Find where the given text appears and provide that cell's center as (x, y) coordinate. 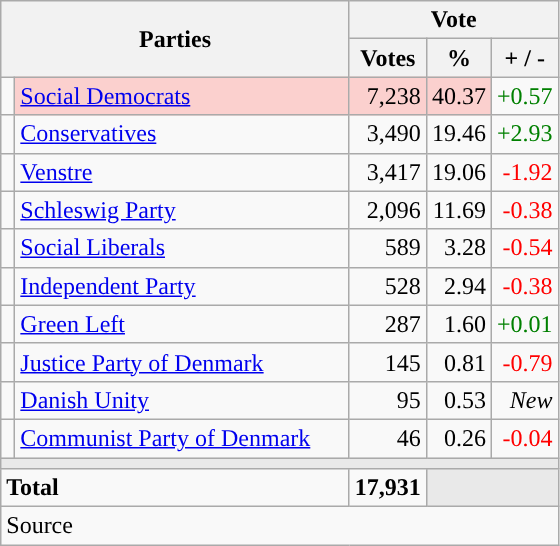
7,238 (388, 96)
19.06 (458, 172)
Danish Unity (182, 400)
287 (388, 324)
Social Liberals (182, 248)
0.26 (458, 438)
589 (388, 248)
3,417 (388, 172)
0.81 (458, 362)
-0.79 (524, 362)
2,096 (388, 210)
40.37 (458, 96)
46 (388, 438)
Social Democrats (182, 96)
Green Left (182, 324)
+ / - (524, 58)
Venstre (182, 172)
+0.57 (524, 96)
New (524, 400)
1.60 (458, 324)
19.46 (458, 134)
Parties (176, 39)
95 (388, 400)
3,490 (388, 134)
+0.01 (524, 324)
145 (388, 362)
Communist Party of Denmark (182, 438)
Independent Party (182, 286)
Total (176, 488)
-0.54 (524, 248)
3.28 (458, 248)
0.53 (458, 400)
2.94 (458, 286)
528 (388, 286)
Justice Party of Denmark (182, 362)
-1.92 (524, 172)
% (458, 58)
Conservatives (182, 134)
Votes (388, 58)
17,931 (388, 488)
+2.93 (524, 134)
11.69 (458, 210)
Schleswig Party (182, 210)
Vote (454, 20)
-0.04 (524, 438)
Source (280, 526)
